Determine the [X, Y] coordinate at the center of the cell enclosing the given text.  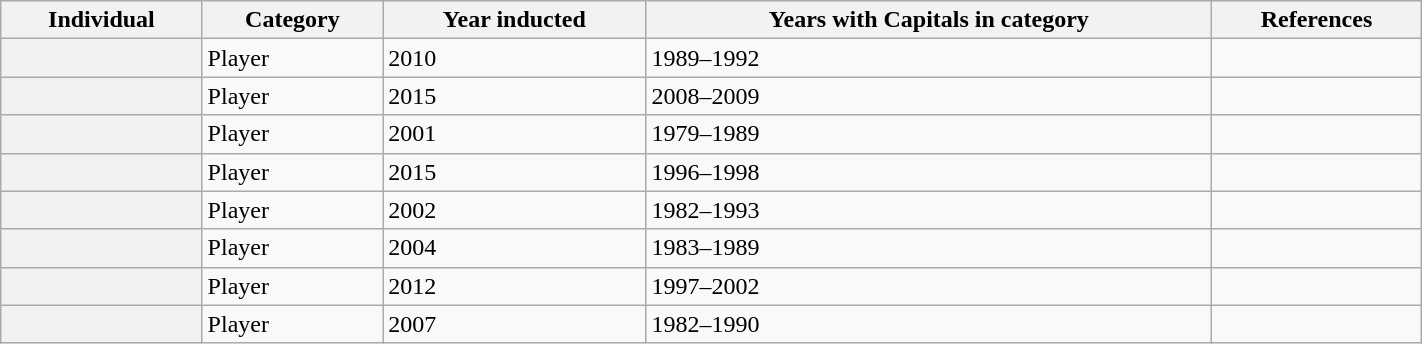
1983–1989 [929, 248]
1989–1992 [929, 58]
References [1317, 20]
Years with Capitals in category [929, 20]
2012 [514, 286]
2010 [514, 58]
1997–2002 [929, 286]
Individual [102, 20]
2004 [514, 248]
1982–1993 [929, 210]
1982–1990 [929, 324]
1979–1989 [929, 134]
2001 [514, 134]
2002 [514, 210]
2008–2009 [929, 96]
2007 [514, 324]
Year inducted [514, 20]
1996–1998 [929, 172]
Category [292, 20]
